Identify which cell holds the provided text, then report its (X, Y) central coordinate. 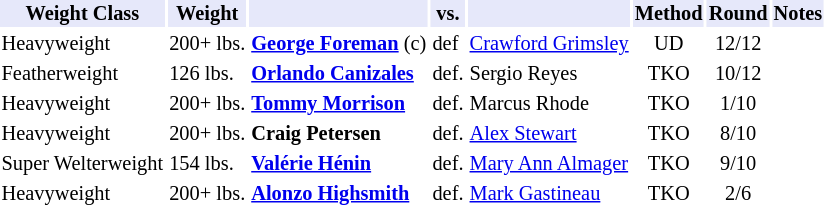
Crawford Grimsley (549, 44)
Alex Stewart (549, 134)
10/12 (738, 74)
Featherweight (82, 74)
George Foreman (c) (339, 44)
Craig Petersen (339, 134)
Weight (208, 14)
Super Welterweight (82, 164)
126 lbs. (208, 74)
Sergio Reyes (549, 74)
Mary Ann Almager (549, 164)
Tommy Morrison (339, 104)
Marcus Rhode (549, 104)
12/12 (738, 44)
Round (738, 14)
Notes (798, 14)
Weight Class (82, 14)
154 lbs. (208, 164)
def (448, 44)
UD (668, 44)
9/10 (738, 164)
8/10 (738, 134)
Valérie Hénin (339, 164)
Method (668, 14)
Orlando Canizales (339, 74)
vs. (448, 14)
1/10 (738, 104)
